Return [x, y] of the center of cell containing provided text 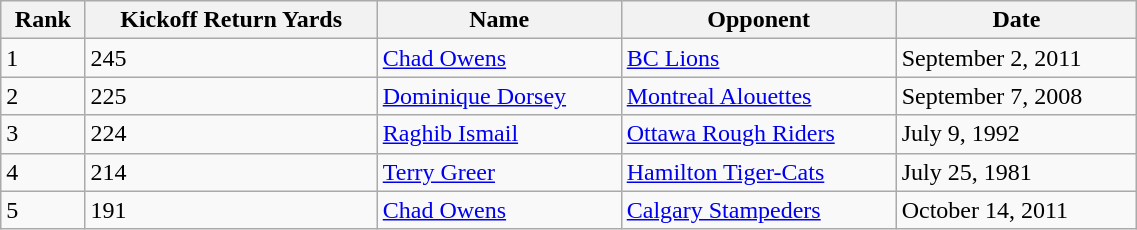
Date [1016, 20]
224 [231, 134]
Kickoff Return Yards [231, 20]
191 [231, 210]
Opponent [758, 20]
Calgary Stampeders [758, 210]
245 [231, 58]
5 [43, 210]
1 [43, 58]
3 [43, 134]
BC Lions [758, 58]
October 14, 2011 [1016, 210]
Montreal Alouettes [758, 96]
July 25, 1981 [1016, 172]
Rank [43, 20]
Raghib Ismail [499, 134]
Dominique Dorsey [499, 96]
4 [43, 172]
July 9, 1992 [1016, 134]
Name [499, 20]
225 [231, 96]
September 7, 2008 [1016, 96]
Ottawa Rough Riders [758, 134]
Terry Greer [499, 172]
Hamilton Tiger-Cats [758, 172]
September 2, 2011 [1016, 58]
214 [231, 172]
2 [43, 96]
